Extract the [x, y] coordinate from the center of the cell holding the provided text.  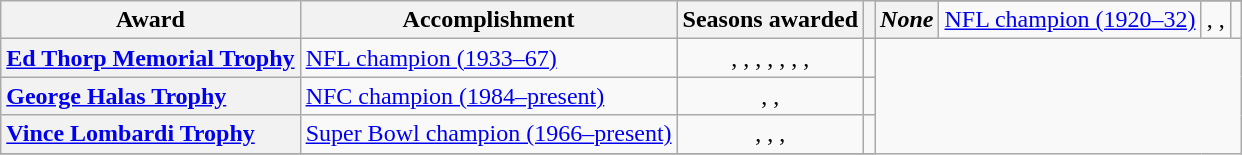
Seasons awarded [770, 20]
Ed Thorp Memorial Trophy [150, 58]
, , , , , , , [770, 58]
NFL champion (1933–67) [488, 58]
Accomplishment [488, 20]
Super Bowl champion (1966–present) [488, 134]
None [907, 20]
NFC champion (1984–present) [488, 96]
NFL champion (1920–32) [1070, 20]
, , , [770, 134]
Award [150, 20]
George Halas Trophy [150, 96]
Vince Lombardi Trophy [150, 134]
